Provide the (X, Y) coordinate of the cell's center where the given text is located.  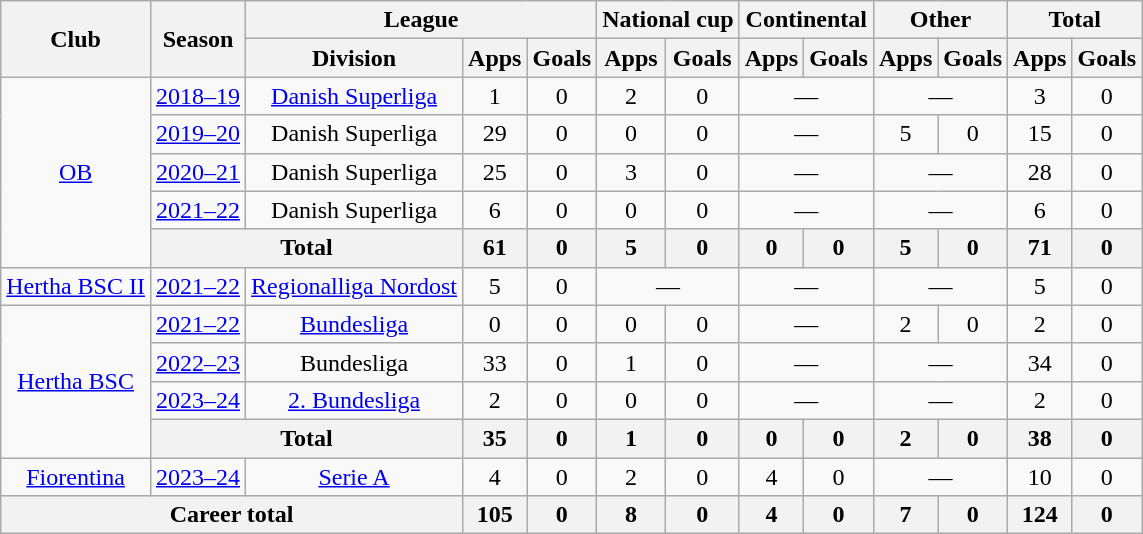
25 (495, 172)
Hertha BSC II (76, 286)
2. Bundesliga (354, 400)
Hertha BSC (76, 381)
33 (495, 362)
71 (1040, 248)
29 (495, 134)
Division (354, 58)
8 (631, 515)
Season (198, 39)
124 (1040, 515)
2022–23 (198, 362)
Continental (806, 20)
2020–21 (198, 172)
Club (76, 39)
2019–20 (198, 134)
105 (495, 515)
15 (1040, 134)
2018–19 (198, 96)
OB (76, 172)
34 (1040, 362)
Other (940, 20)
National cup (668, 20)
10 (1040, 477)
League (422, 20)
Career total (232, 515)
35 (495, 438)
Regionalliga Nordost (354, 286)
28 (1040, 172)
Fiorentina (76, 477)
Serie A (354, 477)
38 (1040, 438)
61 (495, 248)
7 (905, 515)
